Return (X, Y) of the center of cell containing provided text 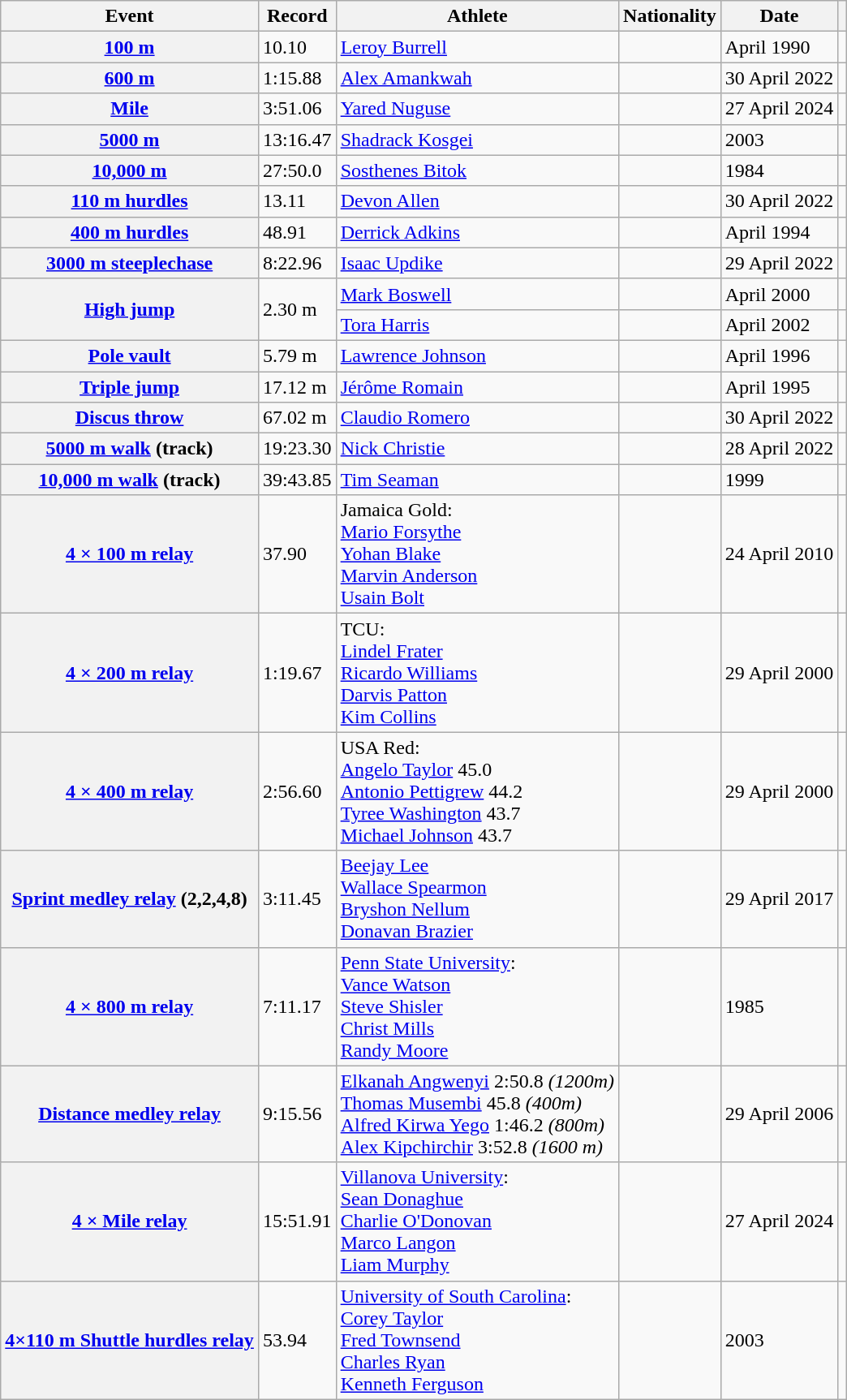
5000 m walk (track) (130, 449)
Pole vault (130, 355)
39:43.85 (297, 480)
Lawrence Johnson (477, 355)
Isaac Updike (477, 263)
8:22.96 (297, 263)
1984 (779, 170)
29 April 2022 (779, 263)
2.30 m (297, 309)
7:11.17 (297, 1006)
Beejay LeeWallace SpearmonBryshon NellumDonavan Brazier (477, 899)
Mark Boswell (477, 294)
4 × 800 m relay (130, 1006)
April 1996 (779, 355)
37.90 (297, 554)
April 1990 (779, 47)
2:56.60 (297, 791)
Date (779, 16)
100 m (130, 47)
17.12 m (297, 387)
29 April 2017 (779, 899)
10,000 m (130, 170)
67.02 m (297, 418)
Nick Christie (477, 449)
University of South Carolina:Corey TaylorFred TownsendCharles RyanKenneth Ferguson (477, 1340)
Elkanah Angwenyi 2:50.8 (1200m)Thomas Musembi 45.8 (400m)Alfred Kirwa Yego 1:46.2 (800m)Alex Kipchirchir 3:52.8 (1600 m) (477, 1114)
3:51.06 (297, 109)
48.91 (297, 232)
Devon Allen (477, 201)
4 × Mile relay (130, 1221)
4×110 m Shuttle hurdles relay (130, 1340)
USA Red:Angelo Taylor 45.0Antonio Pettigrew 44.2Tyree Washington 43.7Michael Johnson 43.7 (477, 791)
Alex Amankwah (477, 78)
TCU:Lindel FraterRicardo WilliamsDarvis PattonKim Collins (477, 673)
15:51.91 (297, 1221)
Discus throw (130, 418)
Sprint medley relay (2,2,4,8) (130, 899)
Distance medley relay (130, 1114)
1:15.88 (297, 78)
28 April 2022 (779, 449)
29 April 2006 (779, 1114)
Mile (130, 109)
5.79 m (297, 355)
Shadrack Kosgei (477, 140)
April 1995 (779, 387)
24 April 2010 (779, 554)
April 2002 (779, 325)
10.10 (297, 47)
13.11 (297, 201)
53.94 (297, 1340)
Event (130, 16)
Record (297, 16)
4 × 100 m relay (130, 554)
600 m (130, 78)
Derrick Adkins (477, 232)
April 2000 (779, 294)
Sosthenes Bitok (477, 170)
1999 (779, 480)
Penn State University:Vance WatsonSteve ShislerChrist MillsRandy Moore (477, 1006)
5000 m (130, 140)
Nationality (670, 16)
Claudio Romero (477, 418)
High jump (130, 309)
Jamaica Gold:Mario ForsytheYohan BlakeMarvin AndersonUsain Bolt (477, 554)
1985 (779, 1006)
April 1994 (779, 232)
4 × 400 m relay (130, 791)
Yared Nuguse (477, 109)
Tim Seaman (477, 480)
Triple jump (130, 387)
3:11.45 (297, 899)
400 m hurdles (130, 232)
Leroy Burrell (477, 47)
4 × 200 m relay (130, 673)
Villanova University:Sean DonaghueCharlie O'DonovanMarco LangonLiam Murphy (477, 1221)
Jérôme Romain (477, 387)
110 m hurdles (130, 201)
10,000 m walk (track) (130, 480)
Tora Harris (477, 325)
1:19.67 (297, 673)
27:50.0 (297, 170)
Athlete (477, 16)
13:16.47 (297, 140)
9:15.56 (297, 1114)
19:23.30 (297, 449)
3000 m steeplechase (130, 263)
